Search for the cell housing the specified text and yield its (X, Y) center coordinate. 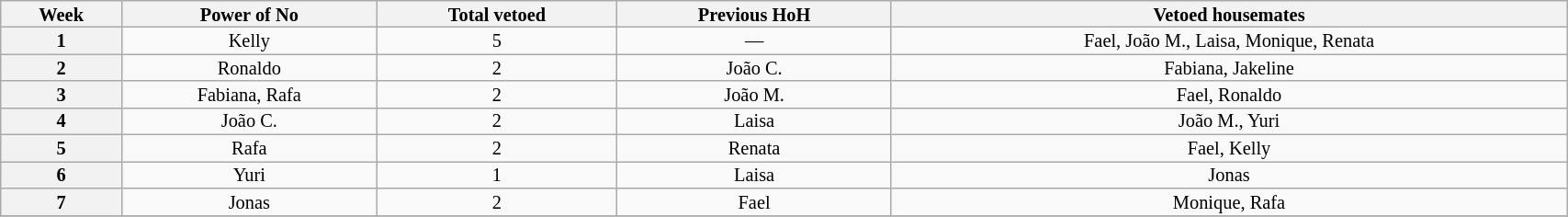
Power of No (250, 13)
Rafa (250, 147)
Fael (754, 200)
Fael, João M., Laisa, Monique, Renata (1229, 40)
6 (62, 175)
Renata (754, 147)
Fael, Kelly (1229, 147)
Ronaldo (250, 68)
Fael, Ronaldo (1229, 94)
Total vetoed (497, 13)
Week (62, 13)
Vetoed housemates (1229, 13)
Fabiana, Jakeline (1229, 68)
João M., Yuri (1229, 121)
7 (62, 200)
— (754, 40)
João M. (754, 94)
Monique, Rafa (1229, 200)
4 (62, 121)
3 (62, 94)
Fabiana, Rafa (250, 94)
Yuri (250, 175)
Previous HoH (754, 13)
Kelly (250, 40)
